Pinpoint the cell where the given text exists, returning its [X, Y] midpoint coordinate. 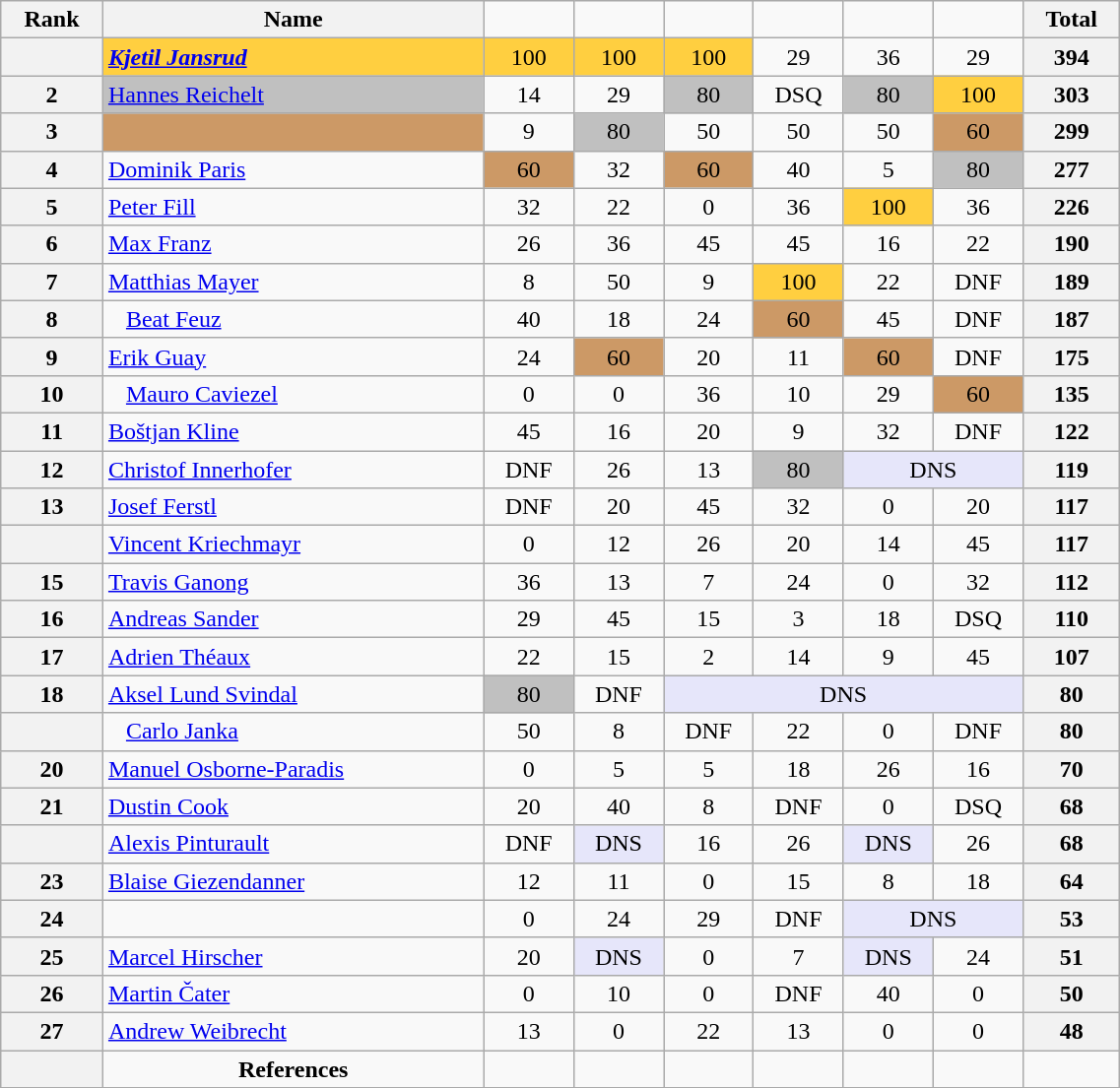
21 [52, 806]
17 [52, 657]
Vincent Kriechmayr [294, 544]
Rank [52, 20]
Mauro Caviezel [294, 394]
Andrew Weibrecht [294, 1031]
Marcel Hirscher [294, 956]
64 [1072, 881]
112 [1072, 582]
25 [52, 956]
Hannes Reichelt [294, 95]
175 [1072, 356]
Martin Čater [294, 993]
48 [1072, 1031]
Matthias Mayer [294, 282]
Erik Guay [294, 356]
Alexis Pinturault [294, 844]
References [294, 1068]
Travis Ganong [294, 582]
Name [294, 20]
135 [1072, 394]
51 [1072, 956]
Peter Fill [294, 207]
119 [1072, 470]
226 [1072, 207]
Manuel Osborne-Paradis [294, 769]
Josef Ferstl [294, 507]
Boštjan Kline [294, 431]
Dominik Paris [294, 169]
Total [1072, 20]
Blaise Giezendanner [294, 881]
4 [52, 169]
23 [52, 881]
Carlo Janka [294, 732]
277 [1072, 169]
Andreas Sander [294, 619]
Christof Innerhofer [294, 470]
Dustin Cook [294, 806]
Beat Feuz [294, 319]
187 [1072, 319]
299 [1072, 132]
394 [1072, 57]
110 [1072, 619]
Kjetil Jansrud [294, 57]
190 [1072, 244]
70 [1072, 769]
189 [1072, 282]
Max Franz [294, 244]
107 [1072, 657]
Adrien Théaux [294, 657]
303 [1072, 95]
Aksel Lund Svindal [294, 694]
122 [1072, 431]
27 [52, 1031]
53 [1072, 919]
6 [52, 244]
